Extract the [x, y] coordinate from the center of the cell holding the provided text.  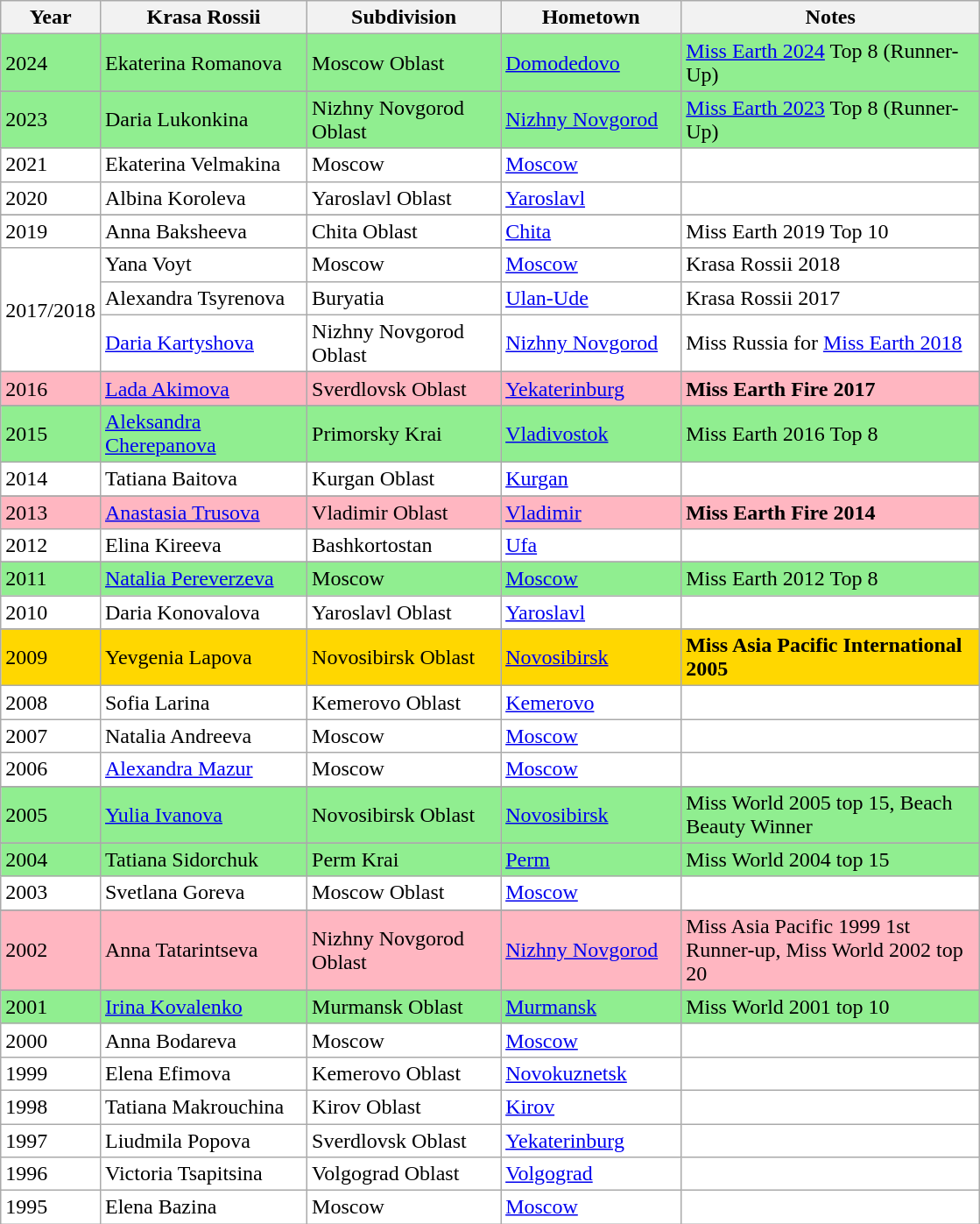
Miss Earth 2019 Top 10 [830, 231]
Ekaterina Romanova [203, 63]
Krasa Rossii 2018 [830, 265]
Novokuznetsk [591, 1073]
Kurgan Oblast [405, 478]
Liudmila Popova [203, 1140]
Elena Bazina [203, 1207]
Ufa [591, 546]
Murmansk Oblast [405, 1007]
Vladivostok [591, 433]
2003 [51, 893]
Perm Krai [405, 860]
Sofia Larina [203, 703]
Elena Efimova [203, 1073]
Chita Oblast [405, 231]
2012 [51, 546]
Svetlana Goreva [203, 893]
2008 [51, 703]
1996 [51, 1174]
Daria Konovalova [203, 612]
Tatiana Baitova [203, 478]
Miss Asia Pacific International 2005 [830, 657]
Primorsky Krai [405, 433]
2007 [51, 736]
Yulia Ivanova [203, 815]
1995 [51, 1207]
Natalia Andreeva [203, 736]
Tatiana Makrouchina [203, 1107]
Vladimir [591, 513]
Yevgenia Lapova [203, 657]
Miss Earth 2024 Top 8 (Runner-Up) [830, 63]
1997 [51, 1140]
2005 [51, 815]
Domodedovo [591, 63]
Kirov Oblast [405, 1107]
Anna Tatarintseva [203, 950]
Hometown [591, 18]
Albina Koroleva [203, 198]
Subdivision [405, 18]
Volgograd Oblast [405, 1174]
2011 [51, 579]
Chita [591, 231]
2006 [51, 769]
Aleksandra Cherepanova [203, 433]
Ulan-Ude [591, 298]
2004 [51, 860]
Anna Bodareva [203, 1040]
Tatiana Sidorchuk [203, 860]
Notes [830, 18]
2021 [51, 165]
Year [51, 18]
2019 [51, 231]
1999 [51, 1073]
2020 [51, 198]
2017/2018 [51, 310]
Miss Asia Pacific 1999 1st Runner-up, Miss World 2002 top 20 [830, 950]
Irina Kovalenko [203, 1007]
Daria Lukonkina [203, 119]
2015 [51, 433]
1998 [51, 1107]
Volgograd [591, 1174]
Anastasia Trusova [203, 513]
2023 [51, 119]
Vladimir Oblast [405, 513]
Kurgan [591, 478]
Krasa Rossii 2017 [830, 298]
Miss Earth Fire 2017 [830, 388]
Miss World 2005 top 15, Beach Beauty Winner [830, 815]
Kirov [591, 1107]
Kemerovo [591, 703]
Perm [591, 860]
Natalia Pereverzeva [203, 579]
Alexandra Mazur [203, 769]
2009 [51, 657]
Miss World 2001 top 10 [830, 1007]
Krasa Rossii [203, 18]
Miss World 2004 top 15 [830, 860]
Victoria Tsapitsina [203, 1174]
2016 [51, 388]
Yana Voyt [203, 265]
Bashkortostan [405, 546]
Buryatia [405, 298]
Lada Akimova [203, 388]
Miss Russia for Miss Earth 2018 [830, 343]
Murmansk [591, 1007]
Miss Earth 2012 Top 8 [830, 579]
Miss Earth 2016 Top 8 [830, 433]
2014 [51, 478]
2000 [51, 1040]
2001 [51, 1007]
Alexandra Tsyrenova [203, 298]
2010 [51, 612]
2002 [51, 950]
Elina Kireeva [203, 546]
Miss Earth Fire 2014 [830, 513]
Miss Earth 2023 Top 8 (Runner-Up) [830, 119]
Anna Baksheeva [203, 231]
Ekaterina Velmakina [203, 165]
2024 [51, 63]
Daria Kartyshova [203, 343]
2013 [51, 513]
